Return the [X, Y] coordinate for the center point of the cell that contains the specified text.  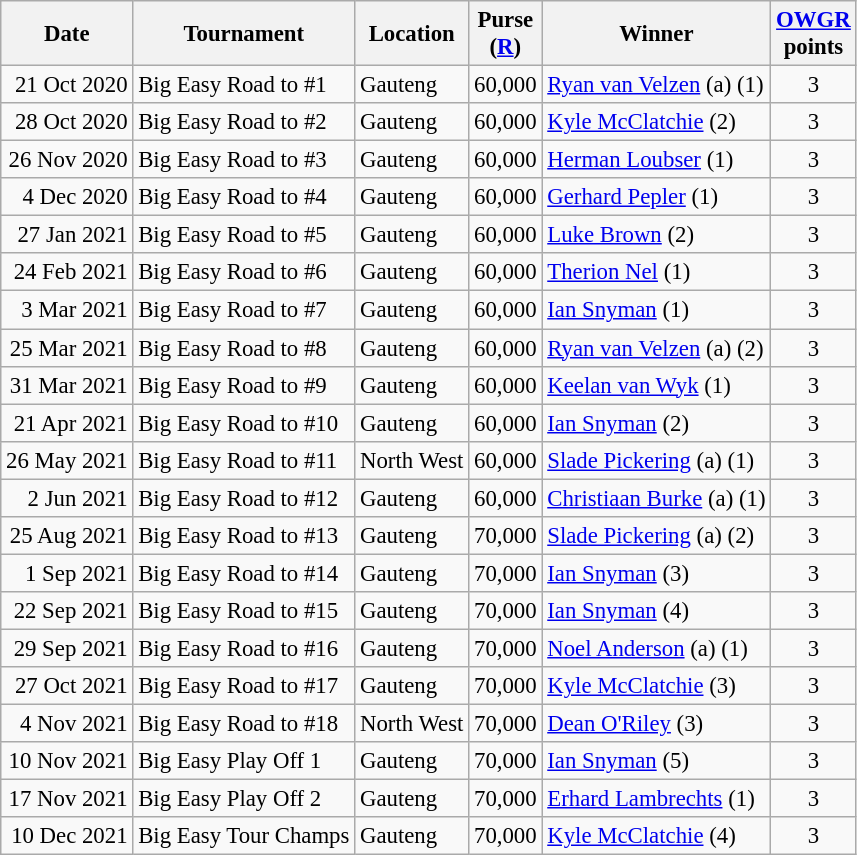
27 Jan 2021 [67, 235]
Big Easy Road to #8 [244, 348]
Big Easy Road to #3 [244, 160]
31 Mar 2021 [67, 385]
Big Easy Road to #6 [244, 273]
21 Oct 2020 [67, 85]
Big Easy Road to #10 [244, 423]
27 Oct 2021 [67, 686]
Dean O'Riley (3) [656, 724]
3 Mar 2021 [67, 310]
Kyle McClatchie (4) [656, 836]
Winner [656, 34]
26 Nov 2020 [67, 160]
Slade Pickering (a) (1) [656, 460]
Ian Snyman (4) [656, 611]
29 Sep 2021 [67, 648]
Location [412, 34]
Ryan van Velzen (a) (2) [656, 348]
OWGRpoints [814, 34]
Ian Snyman (3) [656, 573]
Big Easy Road to #17 [244, 686]
22 Sep 2021 [67, 611]
Big Easy Play Off 1 [244, 761]
25 Mar 2021 [67, 348]
Big Easy Road to #4 [244, 197]
Tournament [244, 34]
Date [67, 34]
Noel Anderson (a) (1) [656, 648]
Big Easy Road to #13 [244, 536]
Big Easy Road to #7 [244, 310]
Christiaan Burke (a) (1) [656, 498]
10 Nov 2021 [67, 761]
25 Aug 2021 [67, 536]
Big Easy Play Off 2 [244, 799]
17 Nov 2021 [67, 799]
Purse(R) [506, 34]
Gerhard Pepler (1) [656, 197]
Big Easy Road to #16 [244, 648]
Ryan van Velzen (a) (1) [656, 85]
Big Easy Road to #18 [244, 724]
Kyle McClatchie (2) [656, 122]
2 Jun 2021 [67, 498]
Luke Brown (2) [656, 235]
Ian Snyman (5) [656, 761]
Slade Pickering (a) (2) [656, 536]
24 Feb 2021 [67, 273]
Big Easy Road to #15 [244, 611]
Erhard Lambrechts (1) [656, 799]
Big Easy Road to #2 [244, 122]
Big Easy Road to #14 [244, 573]
Herman Loubser (1) [656, 160]
Big Easy Road to #9 [244, 385]
1 Sep 2021 [67, 573]
Big Easy Road to #5 [244, 235]
10 Dec 2021 [67, 836]
4 Dec 2020 [67, 197]
Big Easy Tour Champs [244, 836]
Big Easy Road to #11 [244, 460]
Big Easy Road to #12 [244, 498]
Kyle McClatchie (3) [656, 686]
Big Easy Road to #1 [244, 85]
Therion Nel (1) [656, 273]
21 Apr 2021 [67, 423]
4 Nov 2021 [67, 724]
28 Oct 2020 [67, 122]
Keelan van Wyk (1) [656, 385]
Ian Snyman (2) [656, 423]
26 May 2021 [67, 460]
Ian Snyman (1) [656, 310]
